Locate the cell with the specified text and output its [x, y] center coordinate. 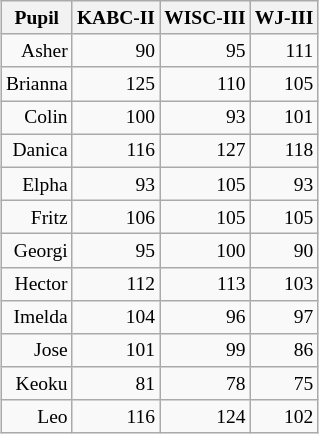
99 [206, 350]
110 [206, 84]
96 [206, 316]
Elpha [36, 184]
111 [284, 50]
Keoku [36, 384]
125 [116, 84]
127 [206, 150]
Georgi [36, 250]
106 [116, 216]
124 [206, 416]
WJ-III [284, 18]
Pupil [36, 18]
Jose [36, 350]
Colin [36, 118]
102 [284, 416]
KABC-II [116, 18]
97 [284, 316]
Imelda [36, 316]
86 [284, 350]
113 [206, 284]
78 [206, 384]
103 [284, 284]
Leo [36, 416]
112 [116, 284]
104 [116, 316]
Brianna [36, 84]
Hector [36, 284]
Fritz [36, 216]
Danica [36, 150]
81 [116, 384]
75 [284, 384]
118 [284, 150]
Asher [36, 50]
WISC-III [206, 18]
